For the text-containing cell, return its midpoint in (X, Y) coordinate format. 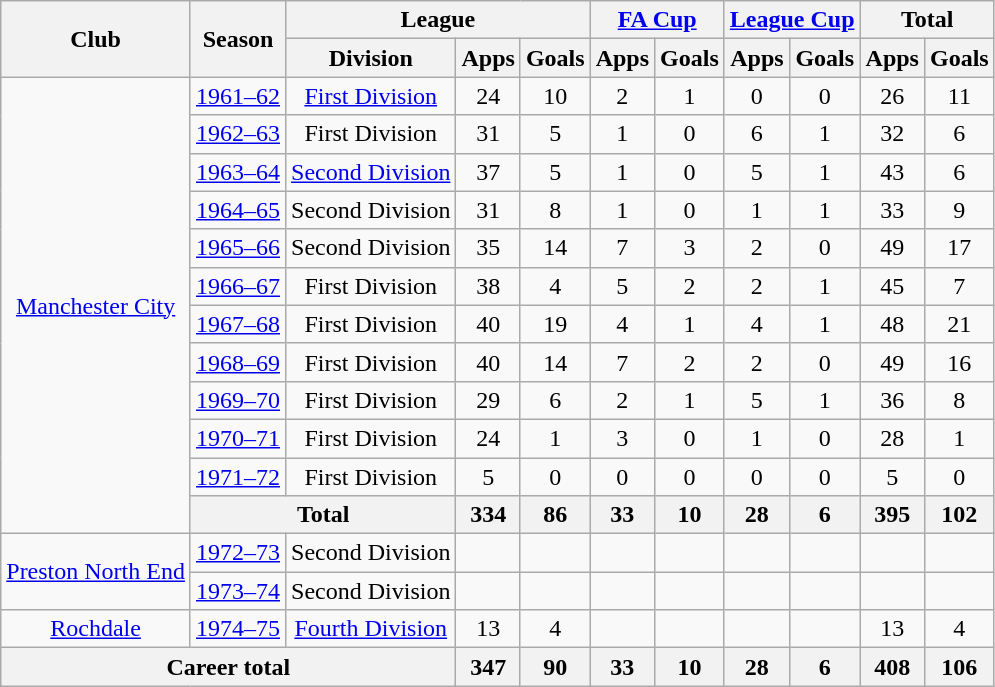
38 (488, 286)
1963–64 (238, 172)
1964–65 (238, 210)
408 (892, 667)
17 (959, 248)
1961–62 (238, 96)
1965–66 (238, 248)
106 (959, 667)
36 (892, 400)
86 (555, 515)
Career total (228, 667)
1962–63 (238, 134)
Fourth Division (371, 629)
League Cup (792, 20)
9 (959, 210)
37 (488, 172)
1967–68 (238, 324)
Season (238, 39)
1974–75 (238, 629)
395 (892, 515)
Preston North End (96, 572)
48 (892, 324)
16 (959, 362)
45 (892, 286)
35 (488, 248)
32 (892, 134)
1971–72 (238, 477)
League (438, 20)
334 (488, 515)
Division (371, 58)
1973–74 (238, 591)
29 (488, 400)
102 (959, 515)
11 (959, 96)
1970–71 (238, 438)
FA Cup (657, 20)
1969–70 (238, 400)
1966–67 (238, 286)
21 (959, 324)
43 (892, 172)
Club (96, 39)
Rochdale (96, 629)
1968–69 (238, 362)
Manchester City (96, 306)
90 (555, 667)
347 (488, 667)
19 (555, 324)
26 (892, 96)
1972–73 (238, 553)
